Locate the cell with the specified text and output its (x, y) center coordinate. 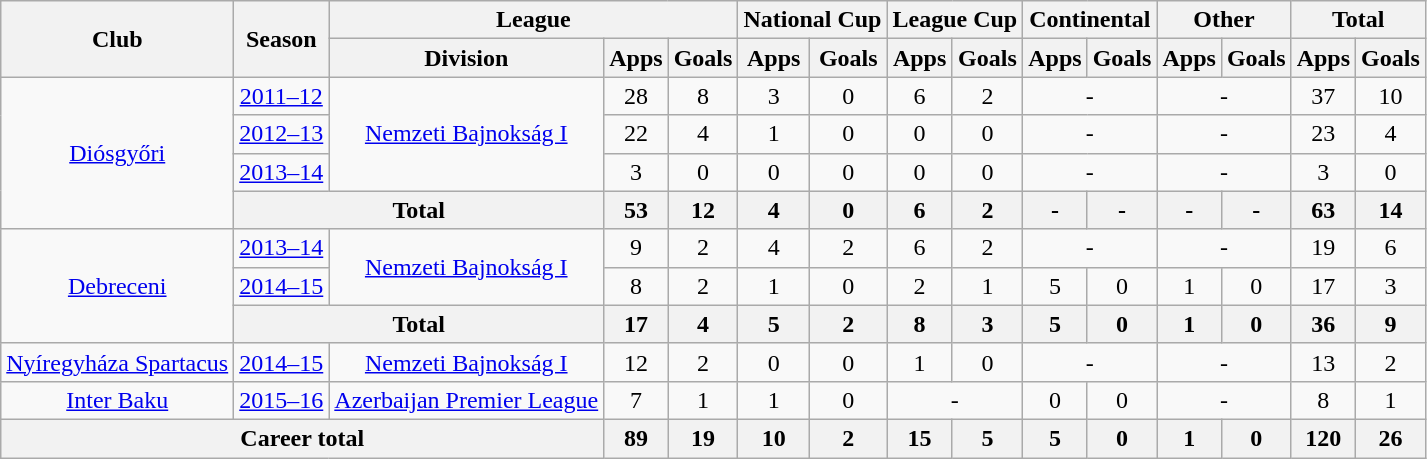
53 (636, 210)
7 (636, 400)
Diósgyőri (118, 153)
26 (1391, 438)
120 (1323, 438)
13 (1323, 362)
Season (282, 39)
23 (1323, 134)
League (534, 20)
Nyíregyháza Spartacus (118, 362)
Inter Baku (118, 400)
14 (1391, 210)
Azerbaijan Premier League (466, 400)
2012–13 (282, 134)
15 (920, 438)
Career total (302, 438)
2015–16 (282, 400)
League Cup (955, 20)
37 (1323, 96)
Club (118, 39)
2011–12 (282, 96)
89 (636, 438)
63 (1323, 210)
28 (636, 96)
Debreceni (118, 286)
22 (636, 134)
National Cup (812, 20)
Other (1224, 20)
36 (1323, 324)
Division (466, 58)
Continental (1090, 20)
